From the cell containing the given text, extract its center point as [X, Y] coordinate. 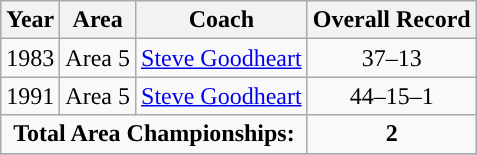
1991 [30, 96]
Total Area Championships: [154, 134]
Overall Record [392, 20]
44–15–1 [392, 96]
2 [392, 134]
37–13 [392, 58]
Area [98, 20]
Year [30, 20]
1983 [30, 58]
Coach [222, 20]
